Identify which cell holds the provided text, then report its (X, Y) central coordinate. 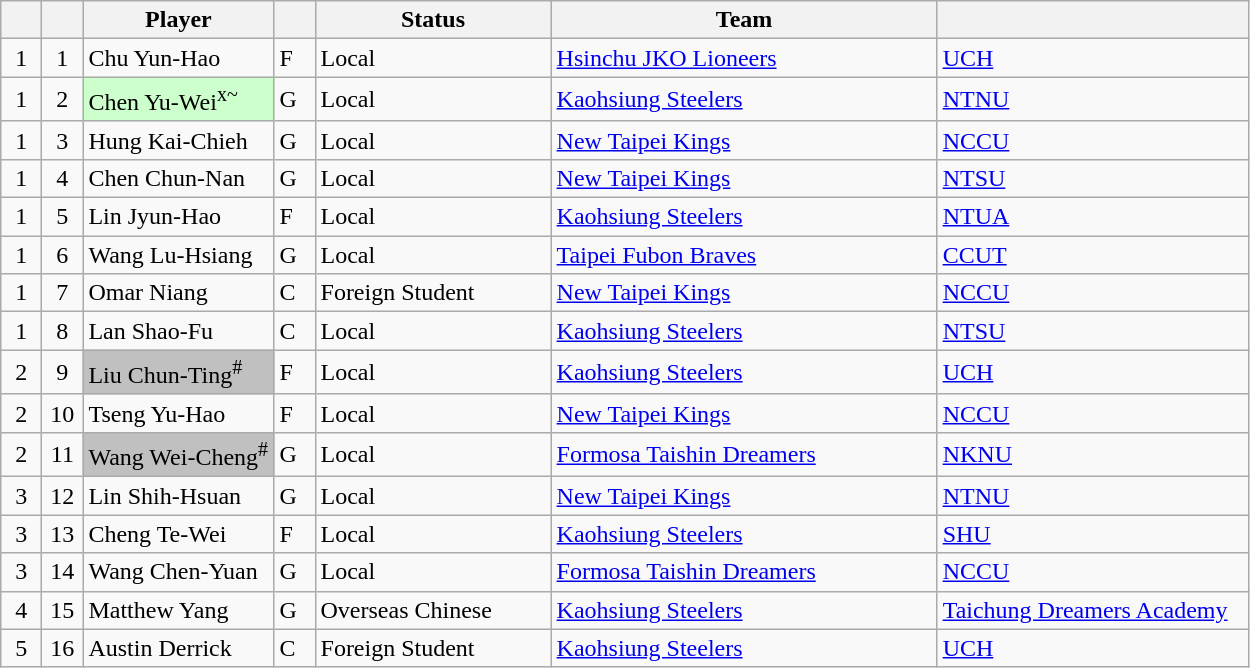
Hung Kai-Chieh (178, 140)
Chu Yun-Hao (178, 58)
12 (62, 496)
Team (744, 20)
Omar Niang (178, 293)
Wang Chen-Yuan (178, 572)
Matthew Yang (178, 610)
Austin Derrick (178, 648)
Cheng Te-Wei (178, 534)
6 (62, 255)
Chen Yu-Weix~ (178, 100)
7 (62, 293)
Lin Jyun-Hao (178, 217)
14 (62, 572)
SHU (1092, 534)
Wang Wei-Cheng# (178, 454)
Player (178, 20)
Overseas Chinese (433, 610)
Tseng Yu-Hao (178, 413)
9 (62, 372)
Chen Chun-Nan (178, 178)
Taipei Fubon Braves (744, 255)
CCUT (1092, 255)
Lan Shao-Fu (178, 331)
16 (62, 648)
10 (62, 413)
Taichung Dreamers Academy (1092, 610)
15 (62, 610)
11 (62, 454)
NKNU (1092, 454)
13 (62, 534)
Hsinchu JKO Lioneers (744, 58)
Status (433, 20)
Wang Lu-Hsiang (178, 255)
8 (62, 331)
Lin Shih-Hsuan (178, 496)
Liu Chun-Ting# (178, 372)
NTUA (1092, 217)
